Output the (x, y) coordinate of the center of the cell containing the given text.  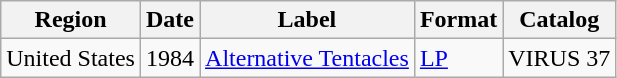
Label (308, 20)
VIRUS 37 (560, 58)
Region (71, 20)
LP (458, 58)
United States (71, 58)
Date (170, 20)
1984 (170, 58)
Catalog (560, 20)
Format (458, 20)
Alternative Tentacles (308, 58)
